Capture the cell that displays the provided text and extract its [X, Y] central coordinate. 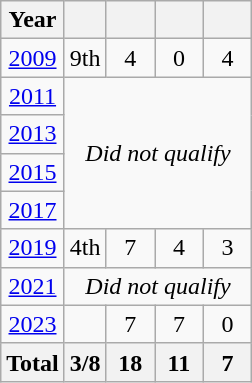
2013 [33, 134]
2015 [33, 172]
Year [33, 20]
18 [130, 362]
3/8 [85, 362]
2009 [33, 58]
3 [228, 248]
4th [85, 248]
2023 [33, 324]
2021 [33, 286]
Total [33, 362]
2019 [33, 248]
2017 [33, 210]
9th [85, 58]
2011 [33, 96]
11 [180, 362]
